From the cell containing the given text, extract its center point as [x, y] coordinate. 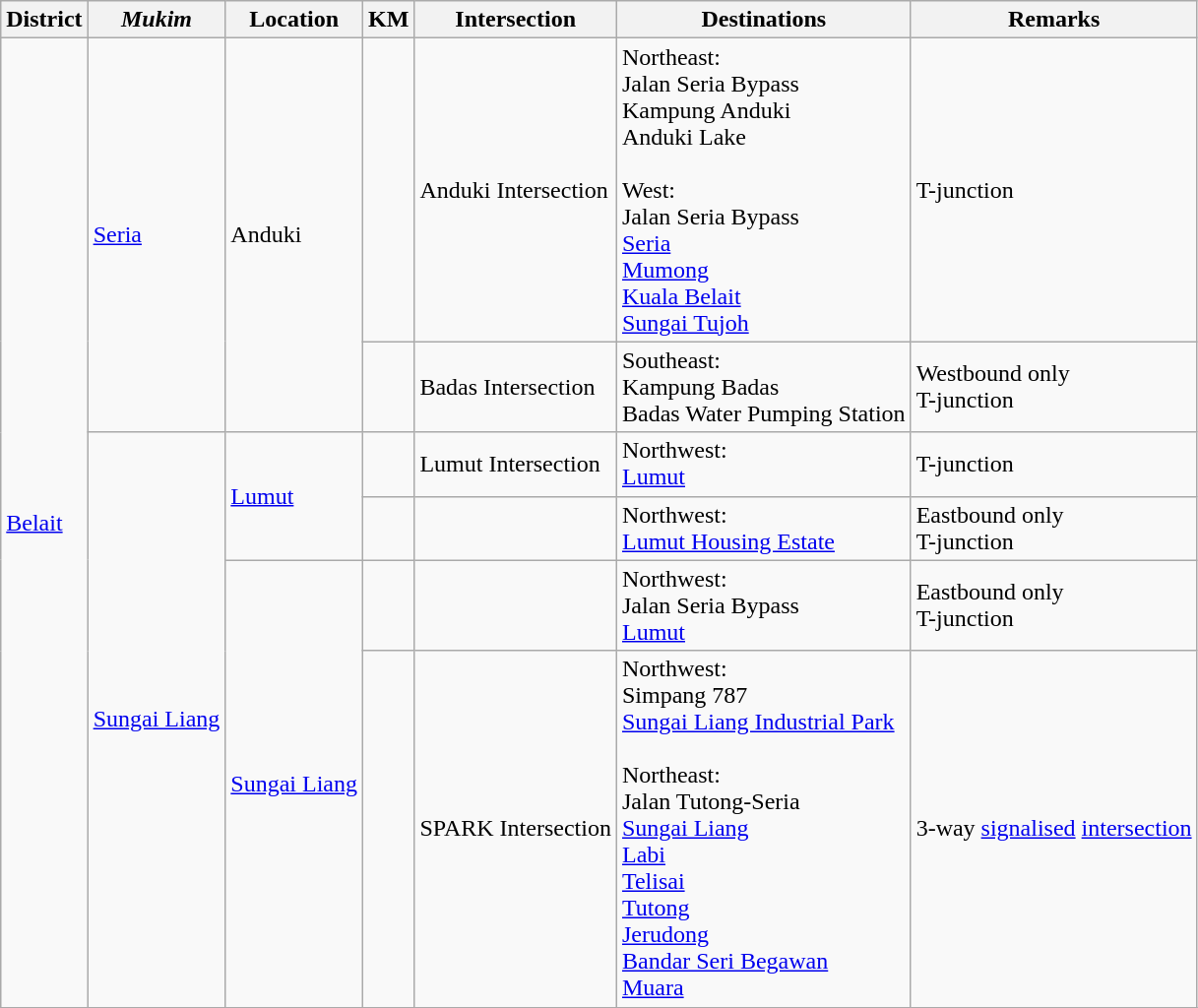
Belait [44, 523]
District [44, 20]
SPARK Intersection [516, 829]
Northeast:Jalan Seria BypassKampung AndukiAnduki LakeWest: Jalan Seria BypassSeriaMumongKuala BelaitSungai Tujoh [764, 190]
Southeast:Kampung BadasBadas Water Pumping Station [764, 387]
Lumut Intersection [516, 465]
Mukim [157, 20]
Badas Intersection [516, 387]
Location [294, 20]
3-way signalised intersection [1053, 829]
KM [389, 20]
Northwest:Jalan Seria BypassLumut [764, 605]
Anduki [294, 235]
Anduki Intersection [516, 190]
Intersection [516, 20]
Destinations [764, 20]
Northwest:Lumut [764, 465]
Westbound onlyT-junction [1053, 387]
Lumut [294, 496]
Northwest:Simpang 787Sungai Liang Industrial ParkNortheast: Jalan Tutong-SeriaSungai LiangLabiTelisaiTutongJerudongBandar Seri BegawanMuara [764, 829]
Seria [157, 235]
Northwest:Lumut Housing Estate [764, 528]
Remarks [1053, 20]
